Return (x, y) of the center of cell containing provided text 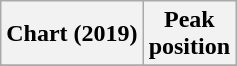
Chart (2019) (72, 34)
Peakposition (189, 34)
